Find where the given text appears and provide that cell's center as (x, y) coordinate. 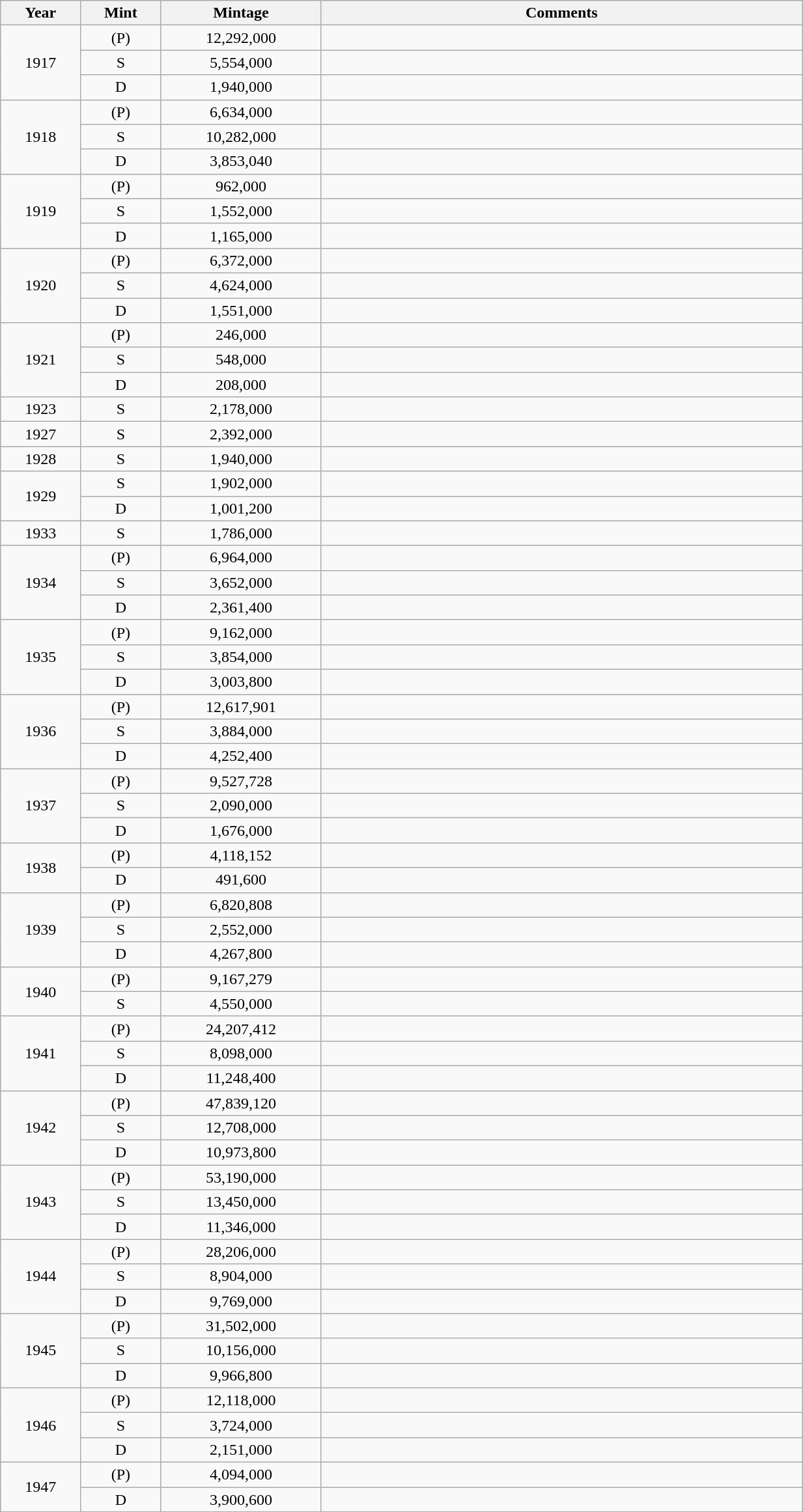
10,282,000 (241, 137)
1919 (40, 211)
491,600 (241, 880)
1940 (40, 991)
1941 (40, 1053)
10,973,800 (241, 1153)
3,900,600 (241, 1499)
1927 (40, 434)
1,676,000 (241, 831)
12,292,000 (241, 38)
2,090,000 (241, 806)
3,854,000 (241, 657)
12,617,901 (241, 706)
3,724,000 (241, 1425)
1938 (40, 868)
1944 (40, 1276)
4,252,400 (241, 756)
2,151,000 (241, 1450)
548,000 (241, 360)
1947 (40, 1487)
1,552,000 (241, 211)
1933 (40, 533)
1923 (40, 409)
2,392,000 (241, 434)
9,167,279 (241, 979)
4,624,000 (241, 285)
1928 (40, 459)
6,964,000 (241, 558)
1918 (40, 137)
2,361,400 (241, 607)
Mintage (241, 13)
6,820,808 (241, 905)
4,118,152 (241, 855)
1935 (40, 657)
1,001,200 (241, 508)
1943 (40, 1202)
28,206,000 (241, 1252)
1,551,000 (241, 310)
10,156,000 (241, 1351)
Comments (561, 13)
13,450,000 (241, 1202)
12,118,000 (241, 1400)
1934 (40, 583)
3,652,000 (241, 583)
9,162,000 (241, 632)
9,769,000 (241, 1301)
1946 (40, 1425)
9,527,728 (241, 781)
24,207,412 (241, 1028)
208,000 (241, 385)
1939 (40, 929)
1936 (40, 731)
3,884,000 (241, 732)
1,786,000 (241, 533)
53,190,000 (241, 1177)
4,267,800 (241, 954)
9,966,800 (241, 1375)
1921 (40, 360)
1929 (40, 496)
Mint (121, 13)
5,554,000 (241, 62)
1945 (40, 1351)
12,708,000 (241, 1128)
1937 (40, 806)
11,248,400 (241, 1078)
6,634,000 (241, 112)
1942 (40, 1128)
2,178,000 (241, 409)
4,550,000 (241, 1004)
1920 (40, 285)
1917 (40, 62)
6,372,000 (241, 260)
3,853,040 (241, 161)
2,552,000 (241, 929)
1,165,000 (241, 236)
1,902,000 (241, 484)
31,502,000 (241, 1326)
Year (40, 13)
962,000 (241, 186)
8,904,000 (241, 1276)
3,003,800 (241, 681)
47,839,120 (241, 1103)
11,346,000 (241, 1227)
8,098,000 (241, 1053)
246,000 (241, 335)
4,094,000 (241, 1474)
